Find where the given text appears and provide that cell's center as [X, Y] coordinate. 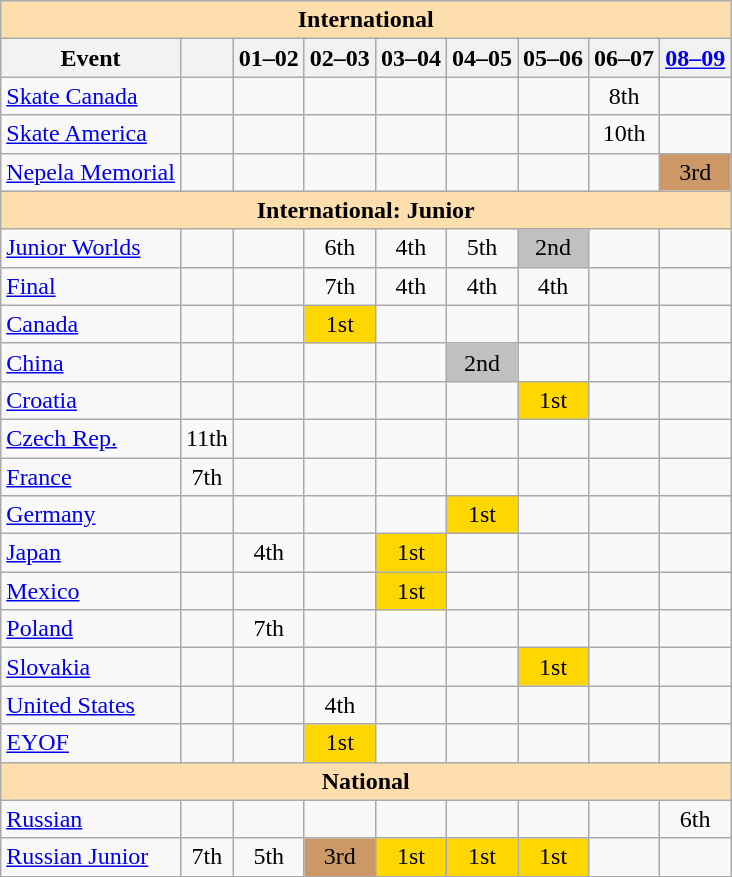
03–04 [410, 58]
Russian [91, 819]
02–03 [340, 58]
Final [91, 286]
11th [206, 438]
Russian Junior [91, 857]
05–06 [554, 58]
Skate America [91, 134]
Nepela Memorial [91, 172]
10th [624, 134]
01–02 [268, 58]
Poland [91, 629]
China [91, 362]
International [366, 20]
8th [624, 96]
06–07 [624, 58]
International: Junior [366, 210]
Event [91, 58]
France [91, 477]
Czech Rep. [91, 438]
Germany [91, 515]
04–05 [482, 58]
Canada [91, 324]
Junior Worlds [91, 248]
Skate Canada [91, 96]
National [366, 781]
Mexico [91, 591]
Japan [91, 553]
EYOF [91, 743]
Slovakia [91, 667]
United States [91, 705]
08–09 [696, 58]
Croatia [91, 400]
